Find where the given text appears and provide that cell's center as (x, y) coordinate. 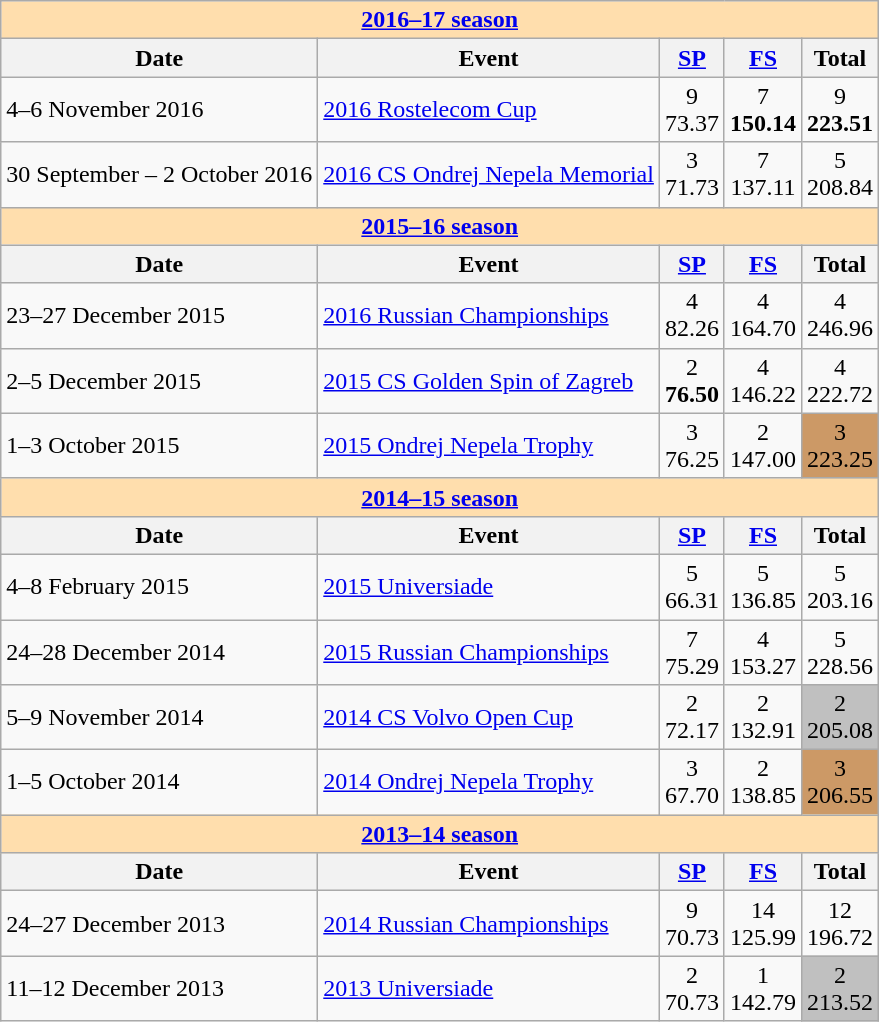
2 213.52 (840, 988)
4 164.70 (762, 316)
7 75.29 (692, 652)
2013–14 season (440, 834)
2016 Rostelecom Cup (489, 110)
2 72.17 (692, 718)
2016–17 season (440, 20)
2 132.91 (762, 718)
2014 Russian Championships (489, 924)
7 150.14 (762, 110)
2013 Universiade (489, 988)
5–9 November 2014 (160, 718)
3 71.73 (692, 174)
2 147.00 (762, 446)
30 September – 2 October 2016 (160, 174)
2015 Universiade (489, 586)
14 125.99 (762, 924)
2 76.50 (692, 380)
2014 Ondrej Nepela Trophy (489, 782)
9 70.73 (692, 924)
5 136.85 (762, 586)
2015 Ondrej Nepela Trophy (489, 446)
24–27 December 2013 (160, 924)
4 222.72 (840, 380)
2014–15 season (440, 497)
4–8 February 2015 (160, 586)
3 223.25 (840, 446)
5 208.84 (840, 174)
2016 Russian Championships (489, 316)
4 246.96 (840, 316)
2–5 December 2015 (160, 380)
9 73.37 (692, 110)
2015 CS Golden Spin of Zagreb (489, 380)
1 142.79 (762, 988)
4–6 November 2016 (160, 110)
9 223.51 (840, 110)
2015 Russian Championships (489, 652)
2 205.08 (840, 718)
3 76.25 (692, 446)
2 70.73 (692, 988)
4 153.27 (762, 652)
4 82.26 (692, 316)
2015–16 season (440, 226)
11–12 December 2013 (160, 988)
4 146.22 (762, 380)
2016 CS Ondrej Nepela Memorial (489, 174)
1–5 October 2014 (160, 782)
23–27 December 2015 (160, 316)
5 228.56 (840, 652)
7 137.11 (762, 174)
3 67.70 (692, 782)
1–3 October 2015 (160, 446)
12 196.72 (840, 924)
2 138.85 (762, 782)
5 66.31 (692, 586)
24–28 December 2014 (160, 652)
2014 CS Volvo Open Cup (489, 718)
5 203.16 (840, 586)
3 206.55 (840, 782)
